For the text-containing cell, return its midpoint in (x, y) coordinate format. 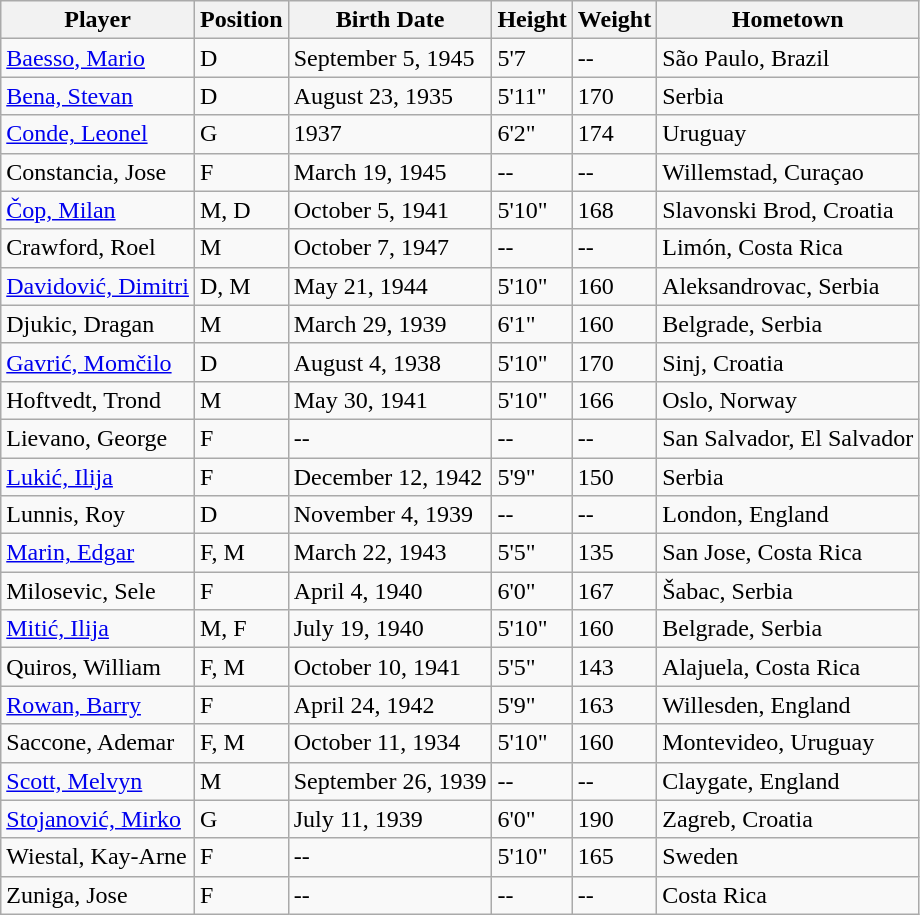
Lukić, Ilija (98, 477)
Sinj, Croatia (788, 362)
6'2" (532, 134)
September 26, 1939 (390, 781)
Zagreb, Croatia (788, 819)
Hoftvedt, Trond (98, 400)
Uruguay (788, 134)
August 23, 1935 (390, 96)
September 5, 1945 (390, 58)
Oslo, Norway (788, 400)
Birth Date (390, 20)
May 30, 1941 (390, 400)
July 11, 1939 (390, 819)
Claygate, England (788, 781)
Rowan, Barry (98, 705)
Mitić, Ilija (98, 629)
1937 (390, 134)
October 10, 1941 (390, 667)
Limón, Costa Rica (788, 248)
Height (532, 20)
May 21, 1944 (390, 286)
Bena, Stevan (98, 96)
166 (614, 400)
Quiros, William (98, 667)
October 5, 1941 (390, 210)
Willesden, England (788, 705)
March 19, 1945 (390, 172)
Position (241, 20)
July 19, 1940 (390, 629)
November 4, 1939 (390, 515)
Šabac, Serbia (788, 591)
Milosevic, Sele (98, 591)
Lievano, George (98, 438)
October 11, 1934 (390, 743)
5'11" (532, 96)
D, M (241, 286)
August 4, 1938 (390, 362)
5'7 (532, 58)
Player (98, 20)
Crawford, Roel (98, 248)
190 (614, 819)
Sweden (788, 857)
168 (614, 210)
150 (614, 477)
Alajuela, Costa Rica (788, 667)
April 4, 1940 (390, 591)
6'1" (532, 324)
April 24, 1942 (390, 705)
Saccone, Ademar (98, 743)
London, England (788, 515)
March 29, 1939 (390, 324)
Scott, Melvyn (98, 781)
Hometown (788, 20)
M, D (241, 210)
Conde, Leonel (98, 134)
Constancia, Jose (98, 172)
December 12, 1942 (390, 477)
Costa Rica (788, 895)
Wiestal, Kay-Arne (98, 857)
Zuniga, Jose (98, 895)
San Jose, Costa Rica (788, 553)
135 (614, 553)
Weight (614, 20)
Montevideo, Uruguay (788, 743)
Stojanović, Mirko (98, 819)
Baesso, Mario (98, 58)
October 7, 1947 (390, 248)
San Salvador, El Salvador (788, 438)
Davidović, Dimitri (98, 286)
Lunnis, Roy (98, 515)
163 (614, 705)
165 (614, 857)
Gavrić, Momčilo (98, 362)
Slavonski Brod, Croatia (788, 210)
Čop, Milan (98, 210)
167 (614, 591)
Djukic, Dragan (98, 324)
March 22, 1943 (390, 553)
174 (614, 134)
Willemstad, Curaçao (788, 172)
143 (614, 667)
São Paulo, Brazil (788, 58)
Marin, Edgar (98, 553)
M, F (241, 629)
Aleksandrovac, Serbia (788, 286)
